Pinpoint the cell where the given text exists, returning its (X, Y) midpoint coordinate. 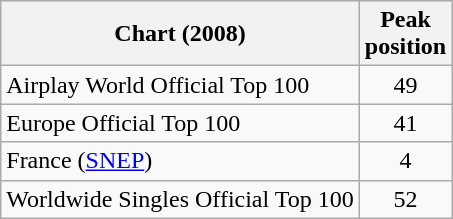
4 (405, 161)
Airplay World Official Top 100 (180, 85)
41 (405, 123)
France (SNEP) (180, 161)
49 (405, 85)
Chart (2008) (180, 34)
52 (405, 199)
Peakposition (405, 34)
Europe Official Top 100 (180, 123)
Worldwide Singles Official Top 100 (180, 199)
